For the text-containing cell, return its midpoint in (X, Y) coordinate format. 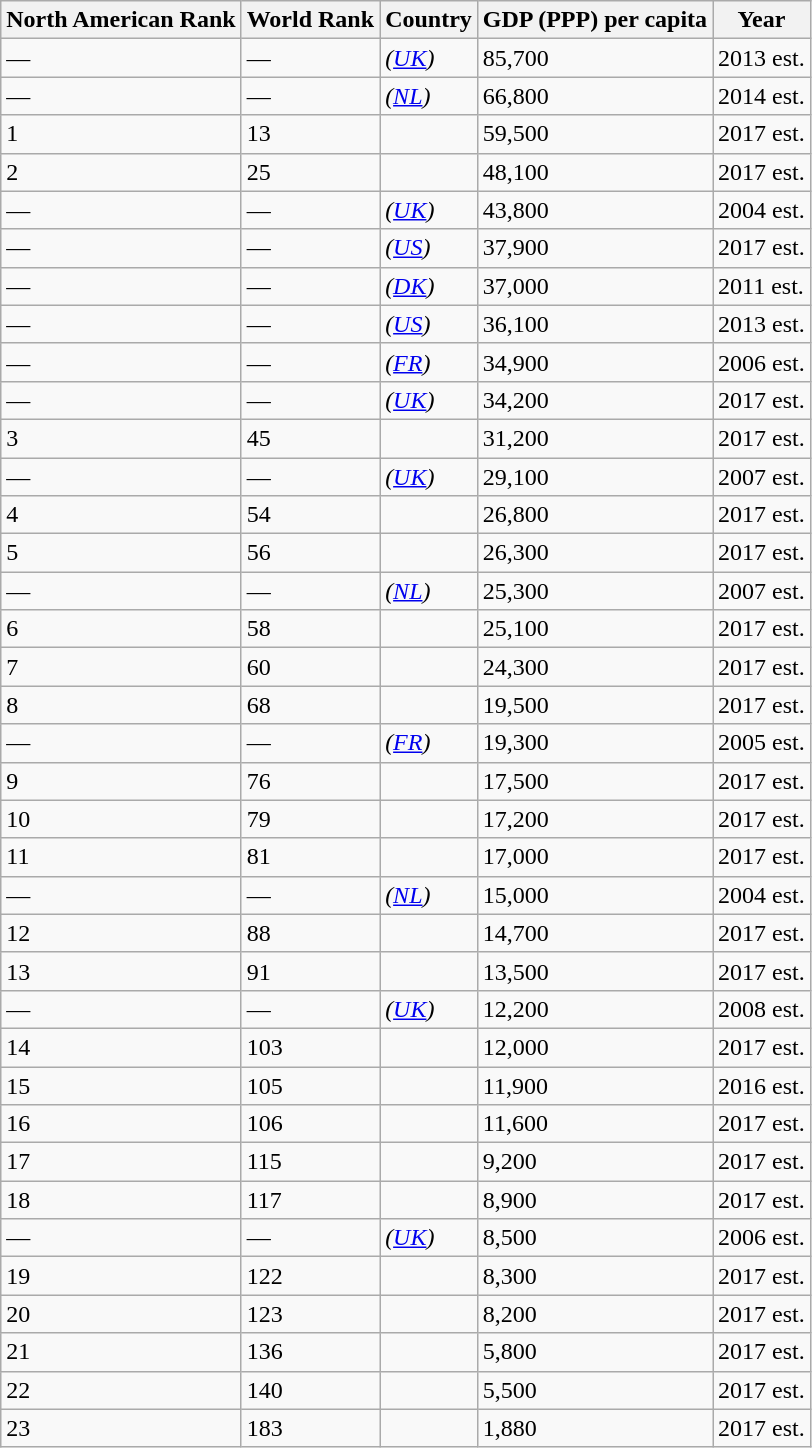
11,600 (594, 1124)
Year (762, 20)
4 (121, 515)
115 (310, 1162)
9,200 (594, 1162)
81 (310, 857)
8 (121, 705)
26,300 (594, 553)
85,700 (594, 58)
12,200 (594, 1009)
136 (310, 1352)
11,900 (594, 1085)
25,300 (594, 591)
10 (121, 819)
2 (121, 172)
8,200 (594, 1314)
103 (310, 1047)
25 (310, 172)
140 (310, 1390)
37,000 (594, 286)
31,200 (594, 438)
11 (121, 857)
19,500 (594, 705)
54 (310, 515)
48,100 (594, 172)
91 (310, 971)
8,900 (594, 1200)
23 (121, 1428)
59,500 (594, 134)
106 (310, 1124)
18 (121, 1200)
117 (310, 1200)
56 (310, 553)
5,500 (594, 1390)
8,300 (594, 1276)
34,200 (594, 400)
1 (121, 134)
2011 est. (762, 286)
20 (121, 1314)
66,800 (594, 96)
14,700 (594, 933)
5,800 (594, 1352)
26,800 (594, 515)
68 (310, 705)
123 (310, 1314)
17,200 (594, 819)
21 (121, 1352)
43,800 (594, 210)
2008 est. (762, 1009)
2016 est. (762, 1085)
8,500 (594, 1238)
19 (121, 1276)
36,100 (594, 324)
North American Rank (121, 20)
45 (310, 438)
14 (121, 1047)
6 (121, 629)
13,500 (594, 971)
17,000 (594, 857)
19,300 (594, 743)
12 (121, 933)
15 (121, 1085)
(DK) (429, 286)
7 (121, 667)
2005 est. (762, 743)
105 (310, 1085)
183 (310, 1428)
2014 est. (762, 96)
60 (310, 667)
1,880 (594, 1428)
5 (121, 553)
9 (121, 781)
76 (310, 781)
25,100 (594, 629)
22 (121, 1390)
58 (310, 629)
GDP (PPP) per capita (594, 20)
15,000 (594, 895)
37,900 (594, 248)
79 (310, 819)
24,300 (594, 667)
122 (310, 1276)
34,900 (594, 362)
29,100 (594, 477)
88 (310, 933)
World Rank (310, 20)
12,000 (594, 1047)
17 (121, 1162)
16 (121, 1124)
17,500 (594, 781)
3 (121, 438)
Country (429, 20)
